From the cell containing the given text, extract its center point as [x, y] coordinate. 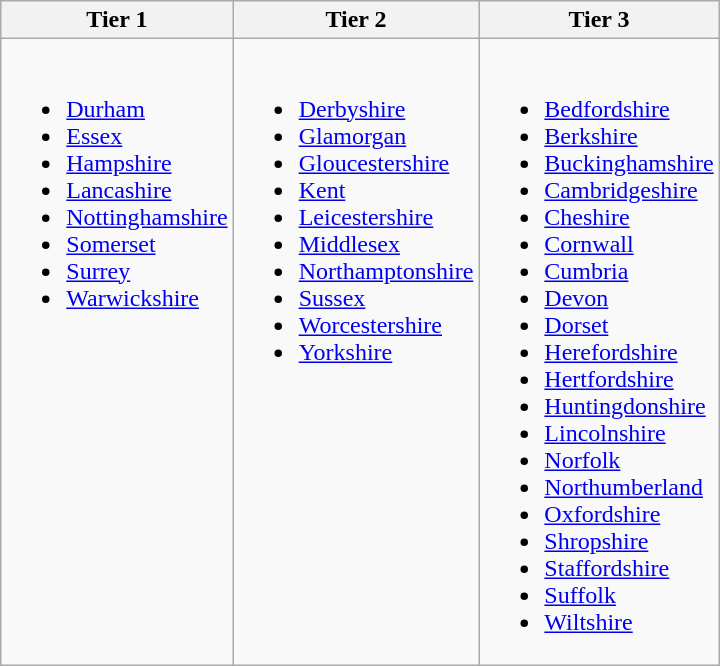
Tier 1 [117, 20]
Tier 2 [356, 20]
DurhamEssexHampshireLancashireNottinghamshireSomersetSurreyWarwickshire [117, 352]
DerbyshireGlamorganGloucestershireKentLeicestershireMiddlesexNorthamptonshireSussexWorcestershireYorkshire [356, 352]
Tier 3 [599, 20]
